Find where the given text appears and provide that cell's center as (x, y) coordinate. 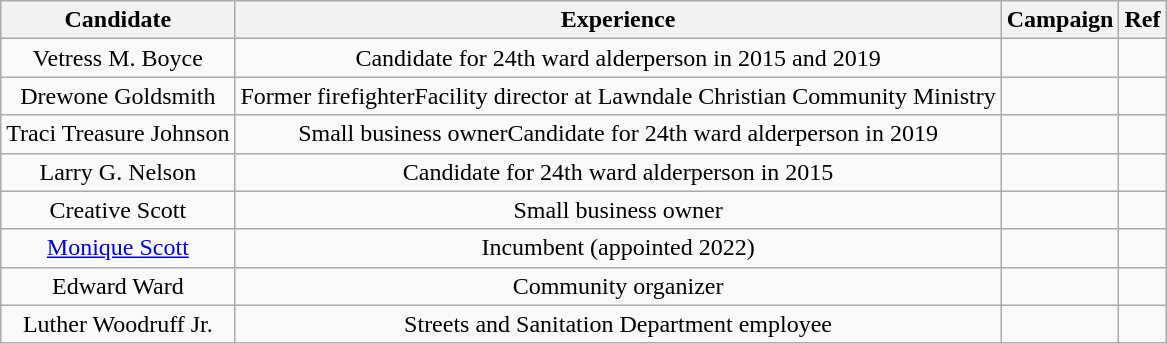
Edward Ward (118, 286)
Vetress M. Boyce (118, 58)
Luther Woodruff Jr. (118, 324)
Community organizer (618, 286)
Streets and Sanitation Department employee (618, 324)
Monique Scott (118, 248)
Candidate for 24th ward alderperson in 2015 (618, 172)
Traci Treasure Johnson (118, 134)
Candidate for 24th ward alderperson in 2015 and 2019 (618, 58)
Ref (1142, 20)
Experience (618, 20)
Former firefighterFacility director at Lawndale Christian Community Ministry (618, 96)
Small business owner (618, 210)
Small business ownerCandidate for 24th ward alderperson in 2019 (618, 134)
Creative Scott (118, 210)
Candidate (118, 20)
Campaign (1060, 20)
Incumbent (appointed 2022) (618, 248)
Drewone Goldsmith (118, 96)
Larry G. Nelson (118, 172)
